From the cell containing the given text, extract its center point as [X, Y] coordinate. 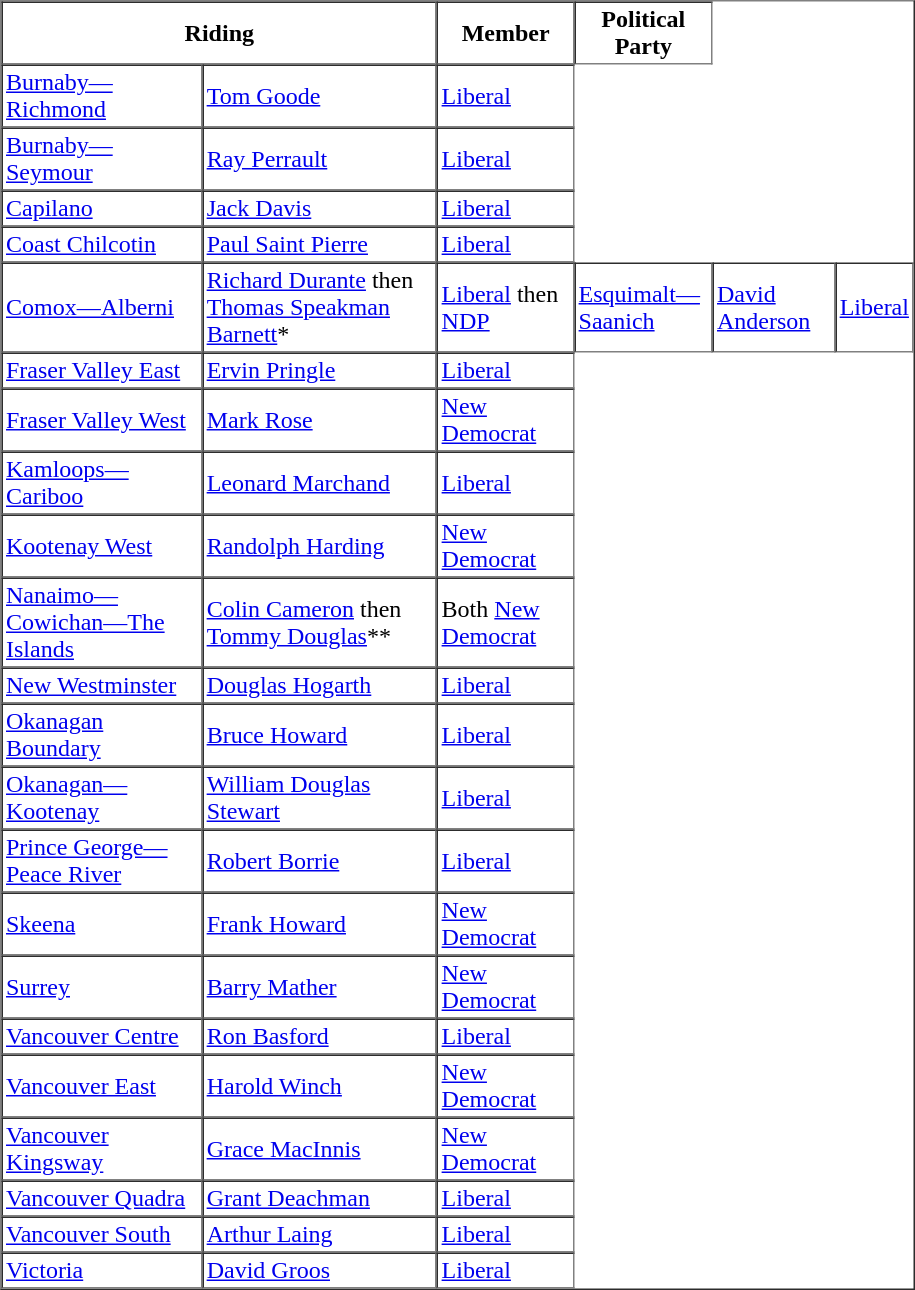
Vancouver South [102, 1234]
Jack Davis [320, 208]
Douglas Hogarth [320, 686]
Mark Rose [320, 420]
Burnaby—Richmond [102, 96]
Burnaby—Seymour [102, 160]
Vancouver East [102, 1086]
Prince George—Peace River [102, 862]
Fraser Valley East [102, 370]
Ray Perrault [320, 160]
Victoria [102, 1270]
Ron Basford [320, 1036]
Vancouver Quadra [102, 1198]
Frank Howard [320, 924]
Bruce Howard [320, 736]
Harold Winch [320, 1086]
Nanaimo—Cowichan—The Islands [102, 623]
Grace MacInnis [320, 1150]
Arthur Laing [320, 1234]
Riding [220, 34]
David Groos [320, 1270]
Coast Chilcotin [102, 244]
William Douglas Stewart [320, 798]
Esquimalt—Saanich [643, 307]
Vancouver Kingsway [102, 1150]
Barry Mather [320, 988]
Capilano [102, 208]
Okanagan—Kootenay [102, 798]
Grant Deachman [320, 1198]
Tom Goode [320, 96]
Comox—Alberni [102, 307]
Political Party [643, 34]
Liberal then NDP [506, 307]
Both New Democrat [506, 623]
Fraser Valley West [102, 420]
Kamloops—Cariboo [102, 484]
Okanagan Boundary [102, 736]
Skeena [102, 924]
Kootenay West [102, 546]
Leonard Marchand [320, 484]
Vancouver Centre [102, 1036]
Colin Cameron then Tommy Douglas** [320, 623]
Randolph Harding [320, 546]
Member [506, 34]
David Anderson [774, 307]
Paul Saint Pierre [320, 244]
Robert Borrie [320, 862]
New Westminster [102, 686]
Surrey [102, 988]
Richard Durante then Thomas Speakman Barnett* [320, 307]
Ervin Pringle [320, 370]
